Find where the given text appears and provide that cell's center as (X, Y) coordinate. 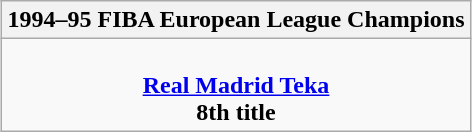
1994–95 FIBA European League Champions (236, 20)
Real Madrid Teka 8th title (236, 85)
